Return the [x, y] coordinate for the center point of the cell that contains the specified text.  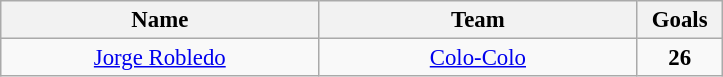
Name [160, 20]
Goals [680, 20]
Team [478, 20]
Colo-Colo [478, 58]
26 [680, 58]
Jorge Robledo [160, 58]
